Identify which cell holds the provided text, then report its (X, Y) central coordinate. 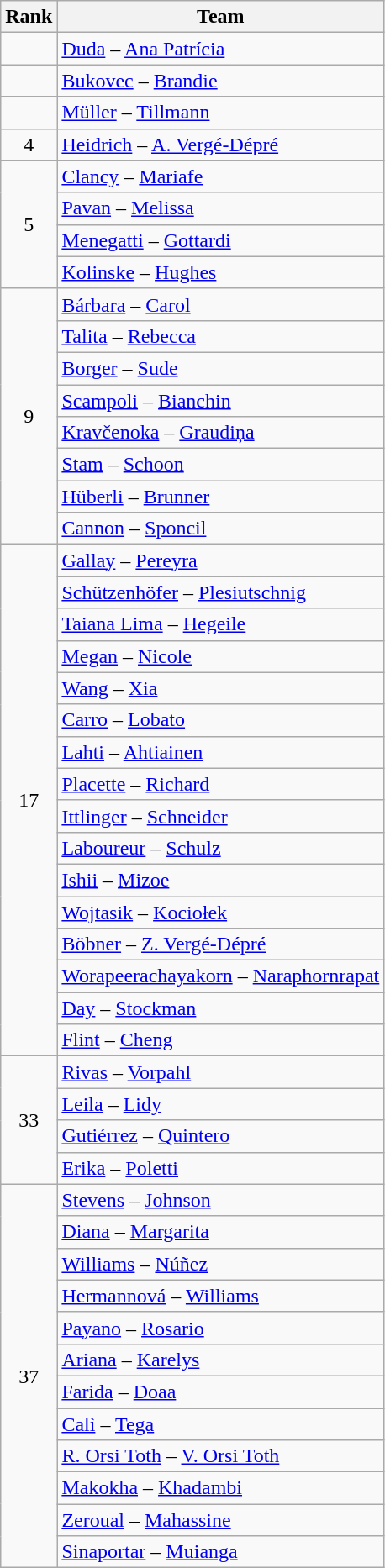
Ishii – Mizoe (220, 880)
Wang – Xia (220, 688)
Carro – Lobato (220, 720)
Scampoli – Bianchin (220, 401)
Talita – Rebecca (220, 336)
Day – Stockman (220, 1008)
Bukovec – Brandie (220, 81)
Leila – Lidy (220, 1104)
Makokha – Khadambi (220, 1488)
4 (29, 145)
Taiana Lima – Hegeile (220, 624)
Rivas – Vorpahl (220, 1072)
Duda – Ana Patrícia (220, 49)
Hüberli – Brunner (220, 497)
Payano – Rosario (220, 1328)
Rank (29, 17)
Worapeerachayakorn – Naraphornrapat (220, 976)
33 (29, 1120)
Böbner – Z. Vergé-Dépré (220, 944)
Müller – Tillmann (220, 113)
Flint – Cheng (220, 1040)
Clancy – Mariafe (220, 176)
Williams – Núñez (220, 1264)
Ittlinger – Schneider (220, 816)
Erika – Poletti (220, 1168)
Stevens – Johnson (220, 1200)
Zeroual – Mahassine (220, 1520)
37 (29, 1376)
Heidrich – A. Vergé-Dépré (220, 145)
Team (220, 17)
Wojtasik – Kociołek (220, 912)
5 (29, 224)
Farida – Doaa (220, 1392)
Schützenhöfer – Plesiutschnig (220, 592)
Cannon – Sponcil (220, 529)
Ariana – Karelys (220, 1360)
Borger – Sude (220, 368)
17 (29, 800)
Laboureur – Schulz (220, 848)
Placette – Richard (220, 784)
Lahti – Ahtiainen (220, 752)
Diana – Margarita (220, 1232)
Megan – Nicole (220, 656)
9 (29, 416)
Stam – Schoon (220, 465)
Menegatti – Gottardi (220, 240)
Bárbara – Carol (220, 304)
Calì – Tega (220, 1424)
Hermannová – Williams (220, 1296)
Pavan – Melissa (220, 208)
Kolinske – Hughes (220, 272)
Kravčenoka – Graudiņa (220, 433)
Gallay – Pereyra (220, 560)
Sinaportar – Muianga (220, 1552)
Gutiérrez – Quintero (220, 1136)
R. Orsi Toth – V. Orsi Toth (220, 1456)
